Locate the cell with the specified text and output its (x, y) center coordinate. 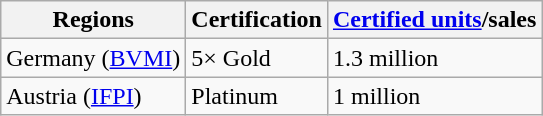
Platinum (257, 96)
Germany (BVMI) (94, 58)
Certification (257, 20)
1 million (434, 96)
Regions (94, 20)
1.3 million (434, 58)
Austria (IFPI) (94, 96)
Certified units/sales (434, 20)
5× Gold (257, 58)
